Capture the cell that displays the provided text and extract its [x, y] central coordinate. 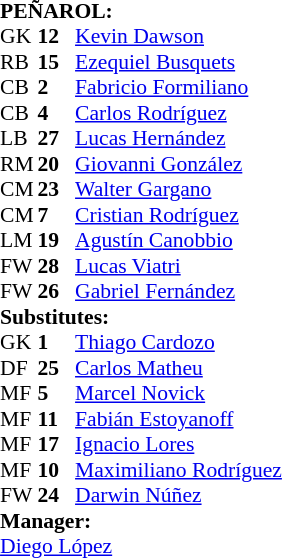
12 [57, 37]
Ignacio Lores [178, 445]
28 [57, 266]
Agustín Canobbio [178, 241]
19 [57, 241]
Lucas Hernández [178, 139]
Fabián Estoyanoff [178, 419]
Kevin Dawson [178, 37]
Giovanni González [178, 164]
25 [57, 368]
Ezequiel Busquets [178, 62]
Substitutes: [141, 317]
4 [57, 113]
LB [19, 139]
20 [57, 164]
Carlos Matheu [178, 368]
Fabricio Formiliano [178, 87]
Maximiliano Rodríguez [178, 470]
10 [57, 470]
23 [57, 189]
5 [57, 393]
11 [57, 419]
Darwin Núñez [178, 495]
Thiago Cardozo [178, 343]
24 [57, 495]
DF [19, 368]
15 [57, 62]
LM [19, 241]
Manager: [141, 521]
Marcel Novick [178, 393]
RM [19, 164]
Lucas Viatri [178, 266]
26 [57, 291]
Cristian Rodríguez [178, 215]
Gabriel Fernández [178, 291]
1 [57, 343]
RB [19, 62]
Carlos Rodríguez [178, 113]
7 [57, 215]
27 [57, 139]
2 [57, 87]
Walter Gargano [178, 189]
17 [57, 445]
